Scan for the cell matching the given text and deliver its [x, y] coordinate at center. 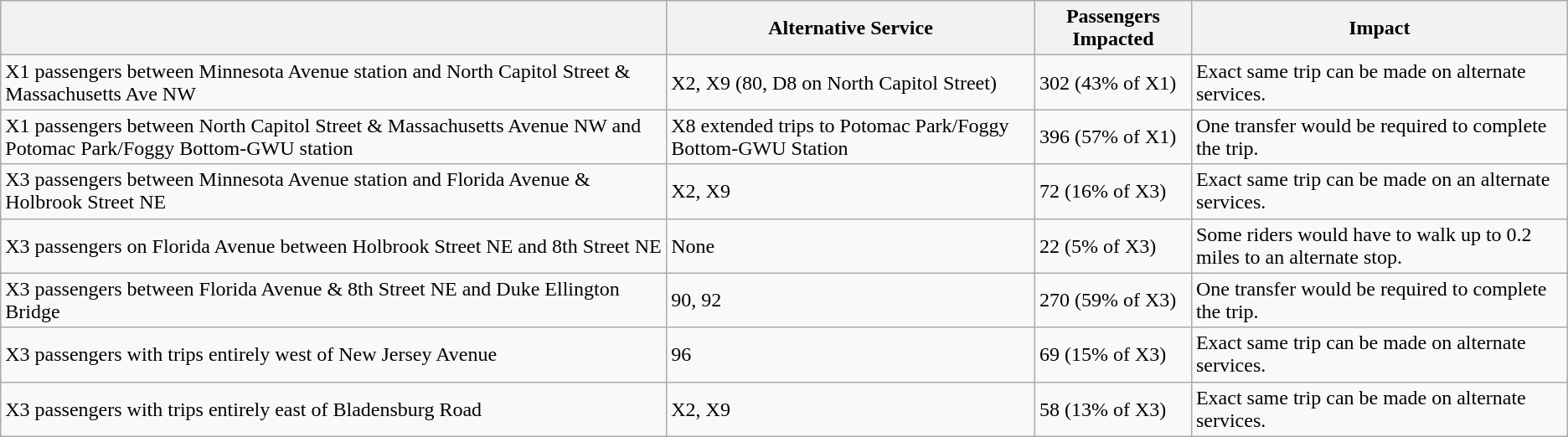
X1 passengers between North Capitol Street & Massachusetts Avenue NW and Potomac Park/Foggy Bottom-GWU station [333, 137]
96 [851, 355]
Alternative Service [851, 28]
X2, X9 (80, D8 on North Capitol Street) [851, 82]
X3 passengers with trips entirely west of New Jersey Avenue [333, 355]
Passengers Impacted [1112, 28]
Impact [1379, 28]
69 (15% of X3) [1112, 355]
X1 passengers between Minnesota Avenue station and North Capitol Street & Massachusetts Ave NW [333, 82]
X3 passengers between Florida Avenue & 8th Street NE and Duke Ellington Bridge [333, 300]
X8 extended trips to Potomac Park/Foggy Bottom-GWU Station [851, 137]
396 (57% of X1) [1112, 137]
Exact same trip can be made on an alternate services. [1379, 191]
302 (43% of X1) [1112, 82]
X3 passengers between Minnesota Avenue station and Florida Avenue & Holbrook Street NE [333, 191]
58 (13% of X3) [1112, 409]
None [851, 246]
22 (5% of X3) [1112, 246]
X3 passengers with trips entirely east of Bladensburg Road [333, 409]
X3 passengers on Florida Avenue between Holbrook Street NE and 8th Street NE [333, 246]
Some riders would have to walk up to 0.2 miles to an alternate stop. [1379, 246]
90, 92 [851, 300]
270 (59% of X3) [1112, 300]
72 (16% of X3) [1112, 191]
